Find where the given text appears and provide that cell's center as [X, Y] coordinate. 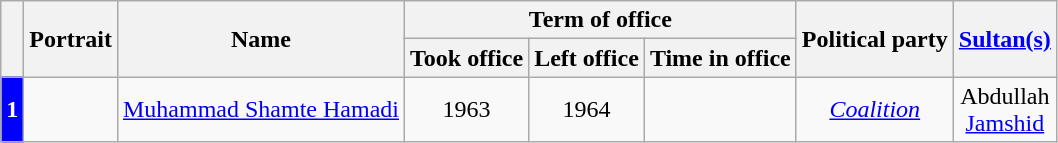
1963 [467, 110]
1964 [587, 110]
Political party [874, 39]
Time in office [720, 58]
Portrait [71, 39]
Muhammad Shamte Hamadi [260, 110]
Left office [587, 58]
Took office [467, 58]
Coalition [874, 110]
Term of office [601, 20]
AbdullahJamshid [1004, 110]
Sultan(s) [1004, 39]
Name [260, 39]
1 [12, 110]
